Detect which cell encompasses the target text, then output its (X, Y) center coordinate. 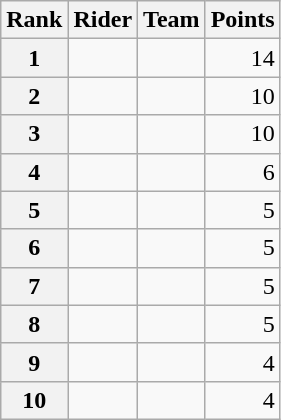
2 (34, 96)
Team (172, 20)
1 (34, 58)
14 (242, 58)
8 (34, 324)
Rider (103, 20)
Rank (34, 20)
3 (34, 134)
Points (242, 20)
9 (34, 362)
7 (34, 286)
